From the cell containing the given text, extract its center point as (x, y) coordinate. 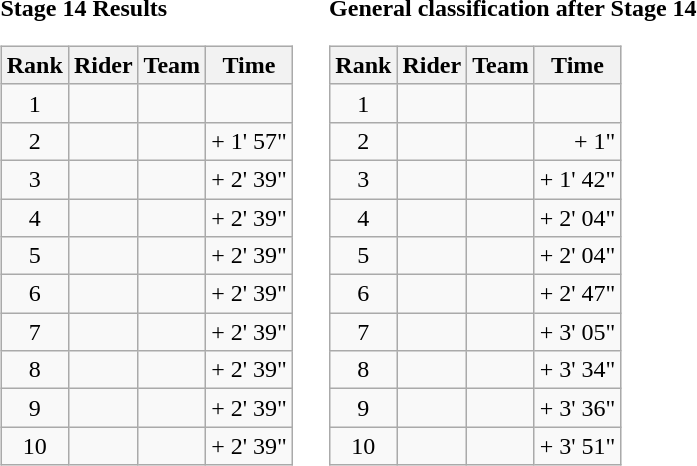
+ 1' 57" (250, 141)
+ 1' 42" (578, 179)
+ 3' 34" (578, 370)
+ 2' 47" (578, 294)
+ 3' 05" (578, 332)
+ 3' 36" (578, 408)
+ 1" (578, 141)
+ 3' 51" (578, 446)
